Extract the [X, Y] coordinate from the center of the cell holding the provided text.  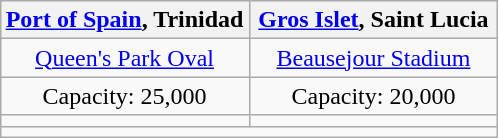
Port of Spain, Trinidad [124, 20]
Capacity: 25,000 [124, 96]
Beausejour Stadium [374, 58]
Capacity: 20,000 [374, 96]
Gros Islet, Saint Lucia [374, 20]
Queen's Park Oval [124, 58]
